Locate the cell with the specified text and output its (x, y) center coordinate. 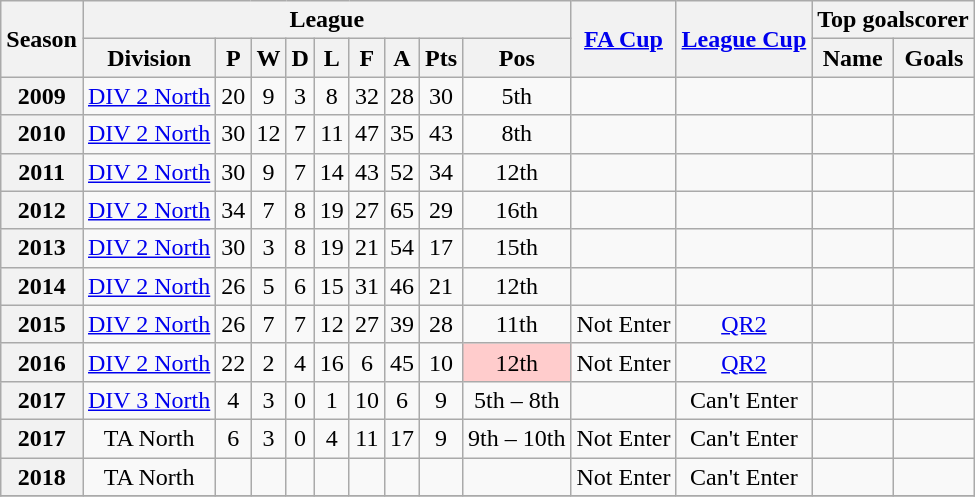
L (332, 58)
W (268, 58)
65 (402, 210)
16 (332, 362)
2012 (42, 210)
Pos (517, 58)
2014 (42, 286)
20 (234, 96)
2016 (42, 362)
2013 (42, 248)
11th (517, 324)
15th (517, 248)
2015 (42, 324)
54 (402, 248)
46 (402, 286)
8th (517, 134)
45 (402, 362)
16th (517, 210)
Name (853, 58)
A (402, 58)
31 (366, 286)
Pts (442, 58)
39 (402, 324)
P (234, 58)
32 (366, 96)
35 (402, 134)
Division (148, 58)
F (366, 58)
5th (517, 96)
29 (442, 210)
Season (42, 39)
52 (402, 172)
15 (332, 286)
DIV 3 North (148, 400)
2010 (42, 134)
Top goalscorer (893, 20)
Goals (934, 58)
League (326, 20)
9th – 10th (517, 438)
FA Cup (624, 39)
2 (268, 362)
1 (332, 400)
D (300, 58)
5th – 8th (517, 400)
14 (332, 172)
2009 (42, 96)
2011 (42, 172)
League Cup (744, 39)
5 (268, 286)
2018 (42, 477)
22 (234, 362)
47 (366, 134)
